Find where the given text appears and provide that cell's center as (x, y) coordinate. 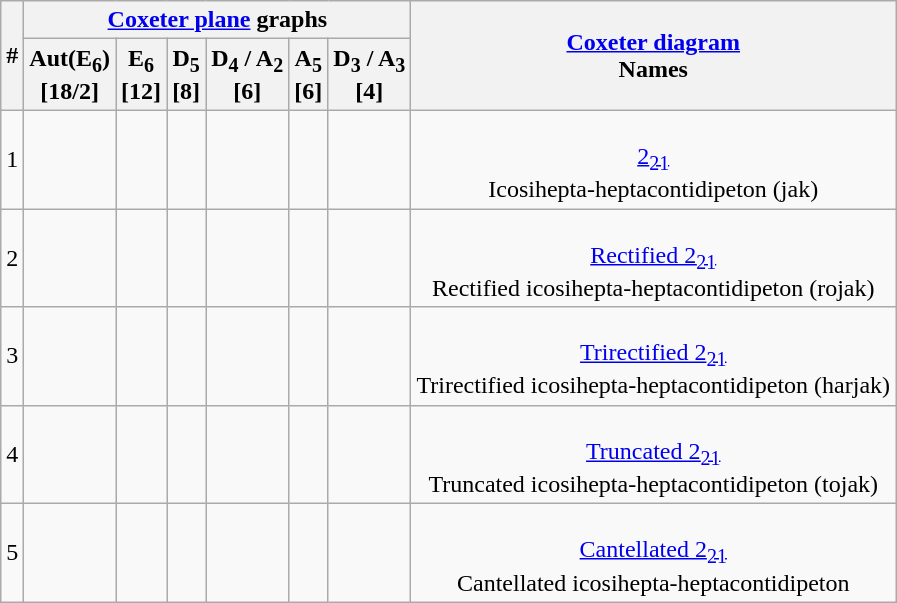
Truncated 221Truncated icosihepta-heptacontidipeton (tojak) (654, 454)
D3 / A3[4] (370, 74)
Cantellated 221Cantellated icosihepta-heptacontidipeton (654, 553)
Trirectified 221Trirectified icosihepta-heptacontidipeton (harjak) (654, 356)
1 (12, 159)
# (12, 56)
2 (12, 257)
D5[8] (186, 74)
Aut(E6)[18/2] (70, 74)
221Icosihepta-heptacontidipeton (jak) (654, 159)
A5[6] (308, 74)
5 (12, 553)
E6[12] (142, 74)
Coxeter plane graphs (218, 20)
4 (12, 454)
D4 / A2[6] (248, 74)
Rectified 221Rectified icosihepta-heptacontidipeton (rojak) (654, 257)
Coxeter diagramNames (654, 56)
3 (12, 356)
